Capture the cell that displays the provided text and extract its (x, y) central coordinate. 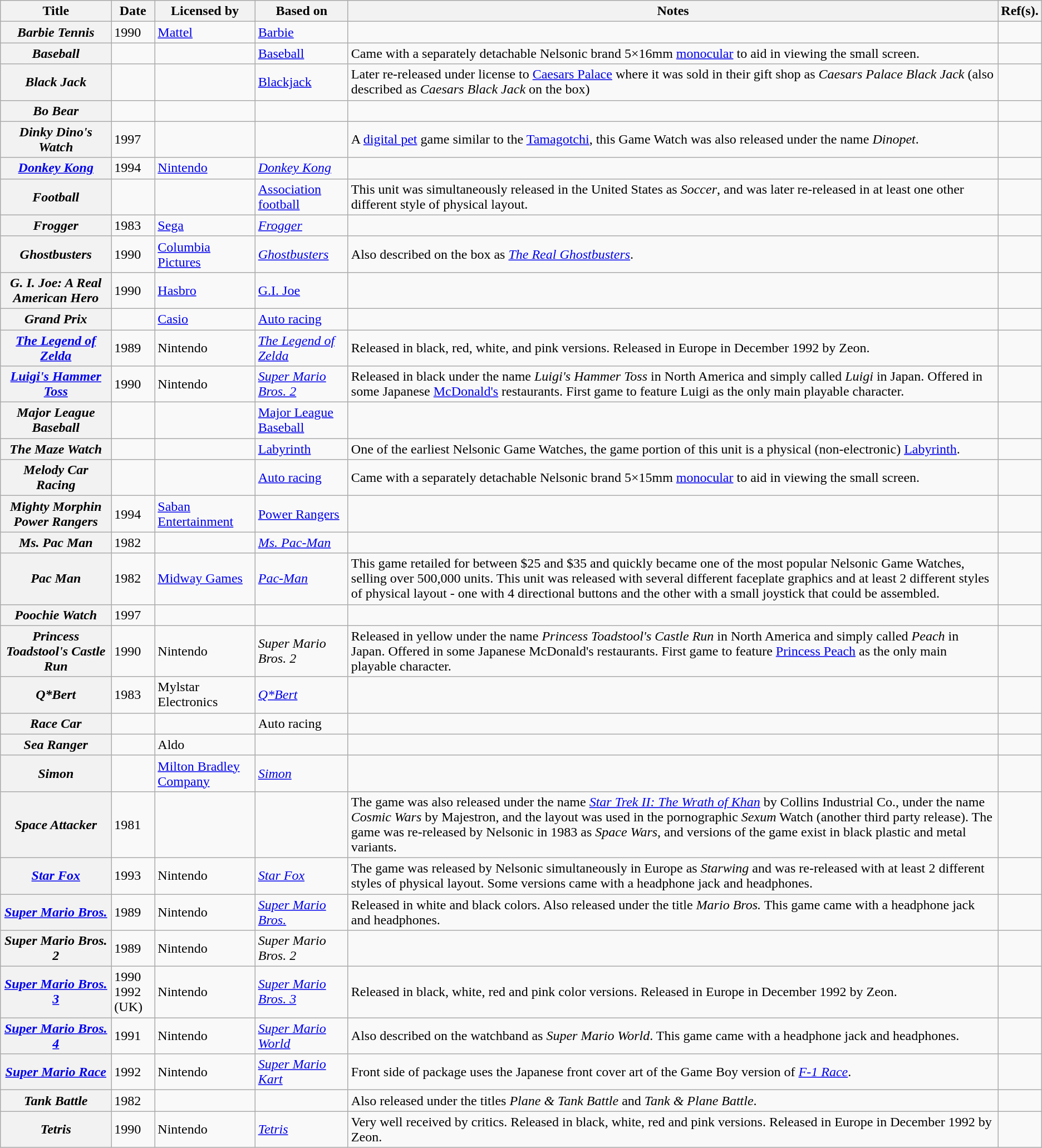
Mighty Morphin Power Rangers (56, 514)
Power Rangers (302, 514)
Dinky Dino's Watch (56, 139)
Notes (673, 11)
Barbie Tennis (56, 32)
Super Mario World (302, 1036)
Ms. Pac Man (56, 543)
Also released under the titles Plane & Tank Battle and Tank & Plane Battle. (673, 1101)
Princess Toadstool's Castle Run (56, 651)
Grand Prix (56, 319)
Date (133, 11)
Super Mario Race (56, 1072)
Sea Ranger (56, 745)
Columbia Pictures (205, 254)
Poochie Watch (56, 615)
Mylstar Electronics (205, 694)
G. I. Joe: A Real American Hero (56, 290)
Mattel (205, 32)
Bo Bear (56, 111)
19901992 (UK) (133, 992)
One of the earliest Nelsonic Game Watches, the game portion of this unit is a physical (non-electronic) Labyrinth. (673, 449)
Came with a separately detachable Nelsonic brand 5×15mm monocular to aid in viewing the small screen. (673, 477)
1991 (133, 1036)
Black Jack (56, 82)
Ref(s). (1020, 11)
Casio (205, 319)
Super Mario Kart (302, 1072)
Very well received by critics. Released in black, white, red and pink versions. Released in Europe in December 1992 by Zeon. (673, 1130)
Pac Man (56, 579)
Ms. Pac-Man (302, 543)
Pac-Man (302, 579)
Also described on the box as The Real Ghostbusters. (673, 254)
1981 (133, 825)
A digital pet game similar to the Tamagotchi, this Game Watch was also released under the name Dinopet. (673, 139)
Came with a separately detachable Nelsonic brand 5×16mm monocular to aid in viewing the small screen. (673, 53)
Also described on the watchband as Super Mario World. This game came with a headphone jack and headphones. (673, 1036)
1993 (133, 876)
Title (56, 11)
Melody Car Racing (56, 477)
Licensed by (205, 11)
Saban Entertainment (205, 514)
The Maze Watch (56, 449)
Midway Games (205, 579)
Aldo (205, 745)
Barbie (302, 32)
Football (56, 197)
Tank Battle (56, 1101)
Hasbro (205, 290)
Milton Bradley Company (205, 773)
Luigi's Hammer Toss (56, 384)
Released in black, red, white, and pink versions. Released in Europe in December 1992 by Zeon. (673, 347)
Space Attacker (56, 825)
Released in white and black colors. Also released under the title Mario Bros. This game came with a headphone jack and headphones. (673, 911)
Based on (302, 11)
Association football (302, 197)
1992 (133, 1072)
Front side of package uses the Japanese front cover art of the Game Boy version of F-1 Race. (673, 1072)
Super Mario Bros. 4 (56, 1036)
G.I. Joe (302, 290)
Race Car (56, 723)
Blackjack (302, 82)
Sega (205, 225)
Released in black, white, red and pink color versions. Released in Europe in December 1992 by Zeon. (673, 992)
Labyrinth (302, 449)
